Output the [x, y] coordinate of the center of the cell containing the given text.  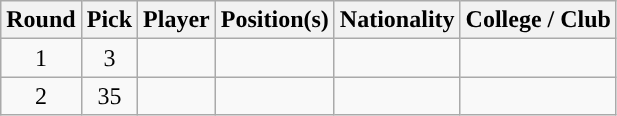
35 [109, 96]
Round [41, 20]
Position(s) [274, 20]
Pick [109, 20]
Player [177, 20]
Nationality [397, 20]
3 [109, 58]
College / Club [538, 20]
1 [41, 58]
2 [41, 96]
